Scan for the cell matching the given text and deliver its (x, y) coordinate at center. 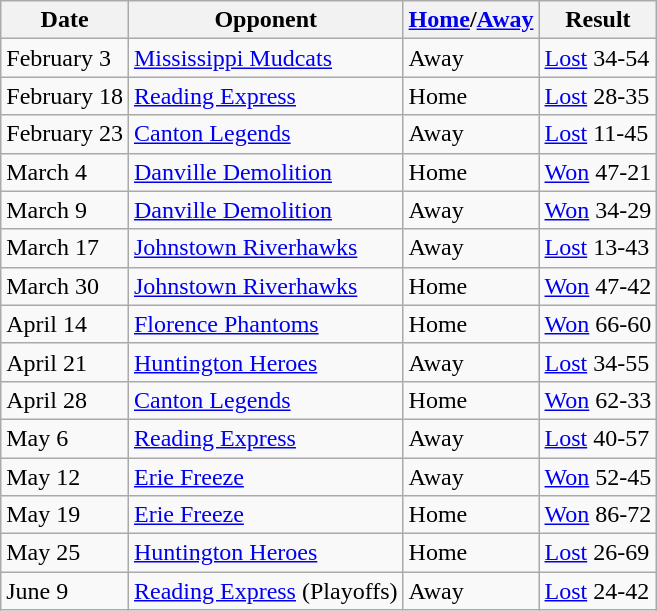
Lost 26-69 (598, 553)
Lost 34-55 (598, 362)
Lost 28-35 (598, 96)
Lost 24-42 (598, 591)
Home/Away (471, 20)
Won 66-60 (598, 324)
Won 47-42 (598, 286)
February 18 (65, 96)
February 23 (65, 134)
April 21 (65, 362)
Mississippi Mudcats (266, 58)
Won 62-33 (598, 400)
May 6 (65, 438)
June 9 (65, 591)
Opponent (266, 20)
May 12 (65, 477)
April 28 (65, 400)
Reading Express (Playoffs) (266, 591)
Won 34-29 (598, 210)
March 17 (65, 248)
Result (598, 20)
Lost 34-54 (598, 58)
Lost 11-45 (598, 134)
Lost 40-57 (598, 438)
February 3 (65, 58)
Won 86-72 (598, 515)
Florence Phantoms (266, 324)
March 30 (65, 286)
May 25 (65, 553)
Lost 13-43 (598, 248)
March 9 (65, 210)
March 4 (65, 172)
Won 47-21 (598, 172)
Date (65, 20)
April 14 (65, 324)
May 19 (65, 515)
Won 52-45 (598, 477)
